Locate the cell with the specified text and output its (x, y) center coordinate. 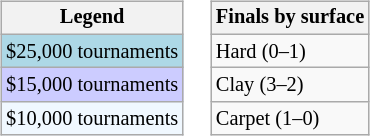
$15,000 tournaments (92, 85)
Carpet (1–0) (290, 119)
$10,000 tournaments (92, 119)
Clay (3–2) (290, 85)
Legend (92, 18)
Finals by surface (290, 18)
$25,000 tournaments (92, 51)
Hard (0–1) (290, 51)
